For the text-containing cell, return its midpoint in (x, y) coordinate format. 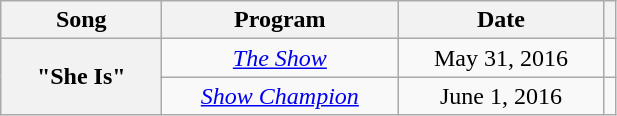
The Show (280, 58)
June 1, 2016 (501, 96)
Program (280, 20)
"She Is" (82, 77)
Song (82, 20)
May 31, 2016 (501, 58)
Show Champion (280, 96)
Date (501, 20)
